Determine the [x, y] coordinate at the center of the cell enclosing the given text.  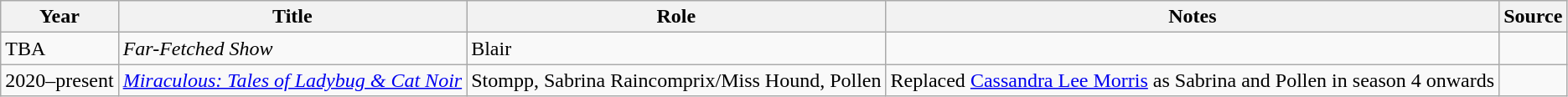
Stompp, Sabrina Raincomprix/Miss Hound, Pollen [676, 80]
2020–present [60, 80]
Miraculous: Tales of Ladybug & Cat Noir [292, 80]
Year [60, 17]
Far-Fetched Show [292, 48]
Role [676, 17]
Title [292, 17]
Blair [676, 48]
Replaced Cassandra Lee Morris as Sabrina and Pollen in season 4 onwards [1193, 80]
Source [1534, 17]
Notes [1193, 17]
TBA [60, 48]
